Find where the given text appears and provide that cell's center as [x, y] coordinate. 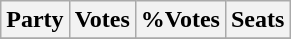
Votes [102, 20]
Party [35, 20]
Seats [257, 20]
%Votes [180, 20]
